Find where the given text appears and provide that cell's center as (x, y) coordinate. 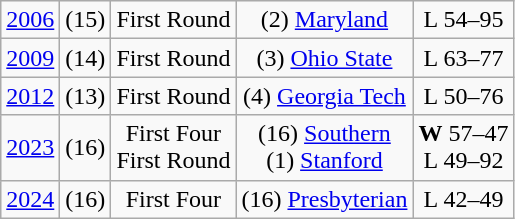
First Four (174, 199)
(16) Southern(1) Stanford (324, 148)
W 57–47 L 49–92 (464, 148)
2024 (30, 199)
(2) Maryland (324, 20)
(15) (86, 20)
(16) Presbyterian (324, 199)
(14) (86, 58)
(13) (86, 96)
L 50–76 (464, 96)
2012 (30, 96)
L 63–77 (464, 58)
2006 (30, 20)
(3) Ohio State (324, 58)
2009 (30, 58)
First FourFirst Round (174, 148)
(4) Georgia Tech (324, 96)
2023 (30, 148)
L 42–49 (464, 199)
L 54–95 (464, 20)
